Detect which cell encompasses the target text, then output its (X, Y) center coordinate. 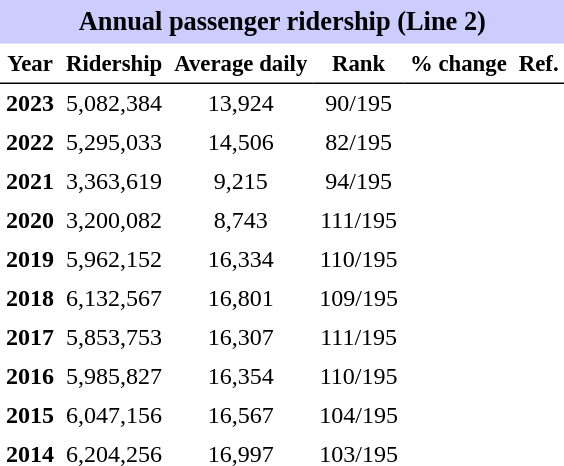
9,215 (240, 182)
Average daily (240, 64)
2016 (30, 376)
94/195 (358, 182)
16,354 (240, 376)
16,801 (240, 298)
8,743 (240, 220)
2022 (30, 142)
13,924 (240, 104)
5,853,753 (114, 338)
14,506 (240, 142)
5,985,827 (114, 376)
6,047,156 (114, 416)
16,307 (240, 338)
2018 (30, 298)
Ridership (114, 64)
16,567 (240, 416)
5,962,152 (114, 260)
2015 (30, 416)
2017 (30, 338)
Rank (358, 64)
2019 (30, 260)
6,132,567 (114, 298)
104/195 (358, 416)
2020 (30, 220)
90/195 (358, 104)
3,200,082 (114, 220)
5,082,384 (114, 104)
109/195 (358, 298)
82/195 (358, 142)
% change (458, 64)
Year (30, 64)
5,295,033 (114, 142)
2021 (30, 182)
2023 (30, 104)
3,363,619 (114, 182)
16,334 (240, 260)
